Extract the (x, y) coordinate from the center of the cell holding the provided text.  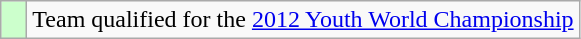
Team qualified for the 2012 Youth World Championship (303, 20)
